Extract the (X, Y) coordinate from the center of the cell holding the provided text.  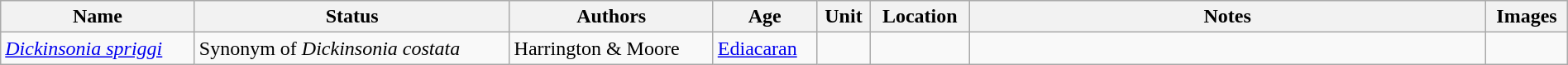
Ediacaran (764, 48)
Dickinsonia spriggi (98, 48)
Location (920, 17)
Name (98, 17)
Age (764, 17)
Notes (1227, 17)
Authors (611, 17)
Harrington & Moore (611, 48)
Status (352, 17)
Synonym of Dickinsonia costata (352, 48)
Images (1527, 17)
Unit (844, 17)
